Find where the given text appears and provide that cell's center as (x, y) coordinate. 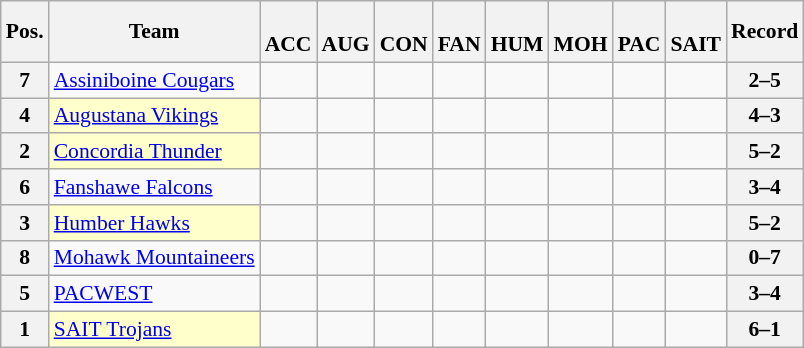
Humber Hawks (154, 223)
HUM (518, 32)
MOH (581, 32)
PAC (640, 32)
8 (25, 258)
PACWEST (154, 294)
6 (25, 187)
1 (25, 330)
6–1 (764, 330)
SAIT (696, 32)
Fanshawe Falcons (154, 187)
Concordia Thunder (154, 152)
2–5 (764, 80)
Mohawk Mountaineers (154, 258)
Pos. (25, 32)
0–7 (764, 258)
Assiniboine Cougars (154, 80)
Team (154, 32)
4 (25, 116)
ACC (288, 32)
CON (404, 32)
4–3 (764, 116)
SAIT Trojans (154, 330)
7 (25, 80)
AUG (346, 32)
2 (25, 152)
FAN (460, 32)
5 (25, 294)
Augustana Vikings (154, 116)
3 (25, 223)
Record (764, 32)
